Identify which cell holds the provided text, then report its [x, y] central coordinate. 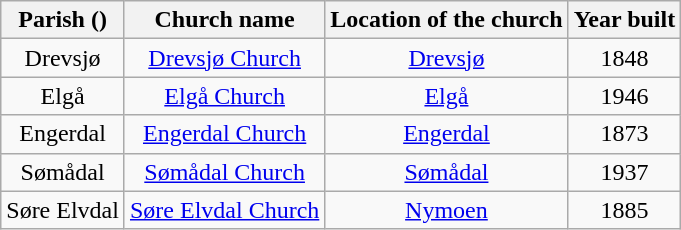
Year built [624, 20]
1873 [624, 134]
Søre Elvdal [63, 210]
Elgå Church [224, 96]
Søre Elvdal Church [224, 210]
Church name [224, 20]
1946 [624, 96]
Nymoen [446, 210]
Sømådal Church [224, 172]
Parish () [63, 20]
Engerdal Church [224, 134]
1885 [624, 210]
Location of the church [446, 20]
1937 [624, 172]
1848 [624, 58]
Drevsjø Church [224, 58]
